Capture the cell that displays the provided text and extract its [X, Y] central coordinate. 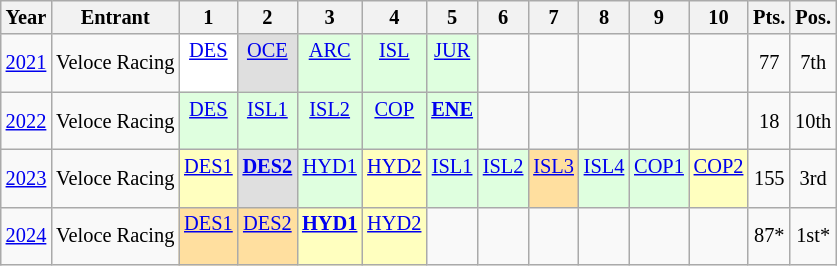
2 [268, 17]
ARC [330, 63]
ISL [394, 63]
155 [769, 178]
OCE [268, 63]
2022 [26, 121]
Year [26, 17]
ISL3 [553, 178]
Entrant [115, 17]
2024 [26, 236]
COP2 [719, 178]
COP [394, 121]
8 [604, 17]
ISL4 [604, 178]
COP1 [659, 178]
7th [813, 63]
3rd [813, 178]
2021 [26, 63]
5 [452, 17]
87* [769, 236]
Pts. [769, 17]
3 [330, 17]
4 [394, 17]
2023 [26, 178]
7 [553, 17]
Pos. [813, 17]
ENE [452, 121]
9 [659, 17]
10th [813, 121]
77 [769, 63]
1st* [813, 236]
JUR [452, 63]
1 [208, 17]
10 [719, 17]
18 [769, 121]
6 [503, 17]
